Determine the [x, y] coordinate at the center of the cell enclosing the given text.  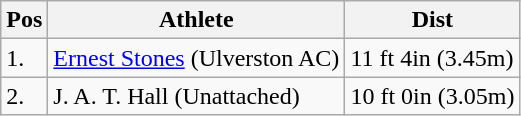
Athlete [196, 20]
11 ft 4in (3.45m) [432, 58]
1. [24, 58]
Dist [432, 20]
Ernest Stones (Ulverston AC) [196, 58]
Pos [24, 20]
10 ft 0in (3.05m) [432, 96]
2. [24, 96]
J. A. T. Hall (Unattached) [196, 96]
